Scan for the cell matching the given text and deliver its [x, y] coordinate at center. 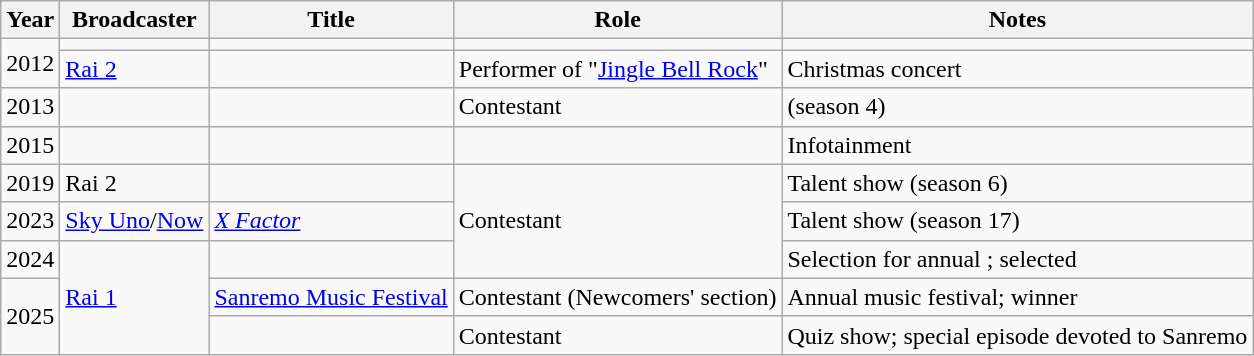
Role [618, 20]
2025 [30, 316]
Christmas concert [1018, 69]
Contestant (Newcomers' section) [618, 297]
Year [30, 20]
(season 4) [1018, 107]
Sanremo Music Festival [331, 297]
2019 [30, 183]
Annual music festival; winner [1018, 297]
Rai 1 [134, 297]
Quiz show; special episode devoted to Sanremo [1018, 335]
Talent show (season 6) [1018, 183]
Broadcaster [134, 20]
Notes [1018, 20]
X Factor [331, 221]
Talent show (season 17) [1018, 221]
Performer of "Jingle Bell Rock" [618, 69]
Title [331, 20]
2013 [30, 107]
2024 [30, 259]
Selection for annual ; selected [1018, 259]
Infotainment [1018, 145]
2015 [30, 145]
2023 [30, 221]
2012 [30, 64]
Sky Uno/Now [134, 221]
